Locate the cell with the specified text and output its [x, y] center coordinate. 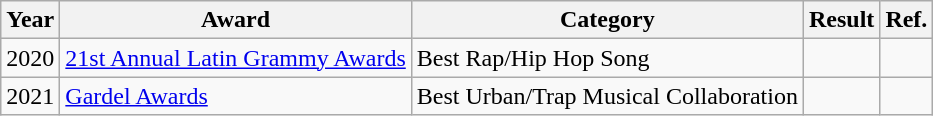
Result [841, 20]
Ref. [906, 20]
Award [236, 20]
Year [30, 20]
2021 [30, 96]
Category [607, 20]
21st Annual Latin Grammy Awards [236, 58]
Best Rap/Hip Hop Song [607, 58]
Gardel Awards [236, 96]
Best Urban/Trap Musical Collaboration [607, 96]
2020 [30, 58]
